Identify which cell holds the provided text, then report its (X, Y) central coordinate. 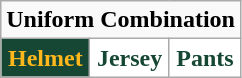
Jersey (130, 58)
Uniform Combination (121, 20)
Helmet (46, 58)
Pants (204, 58)
